Extract the [X, Y] coordinate from the center of the cell holding the provided text.  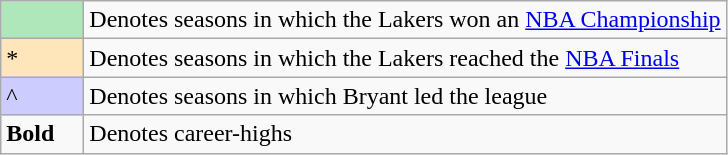
Denotes seasons in which the Lakers won an NBA Championship [405, 20]
Denotes career-highs [405, 134]
Denotes seasons in which Bryant led the league [405, 96]
* [42, 58]
Bold [42, 134]
Denotes seasons in which the Lakers reached the NBA Finals [405, 58]
^ [42, 96]
